Pinpoint the cell where the given text exists, returning its (x, y) midpoint coordinate. 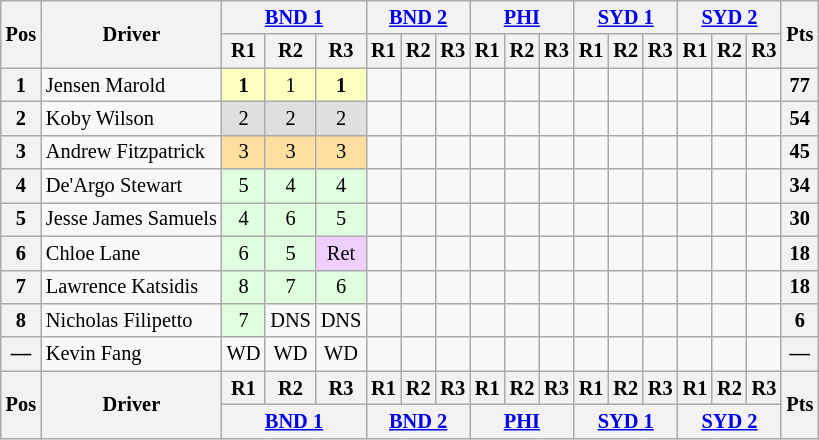
Ret (341, 253)
54 (800, 118)
Jesse James Samuels (132, 219)
Jensen Marold (132, 85)
Kevin Fang (132, 354)
Nicholas Filipetto (132, 320)
34 (800, 186)
De'Argo Stewart (132, 186)
Andrew Fitzpatrick (132, 152)
30 (800, 219)
77 (800, 85)
Lawrence Katsidis (132, 287)
Chloe Lane (132, 253)
45 (800, 152)
Koby Wilson (132, 118)
